Output the [x, y] coordinate of the center of the cell containing the given text.  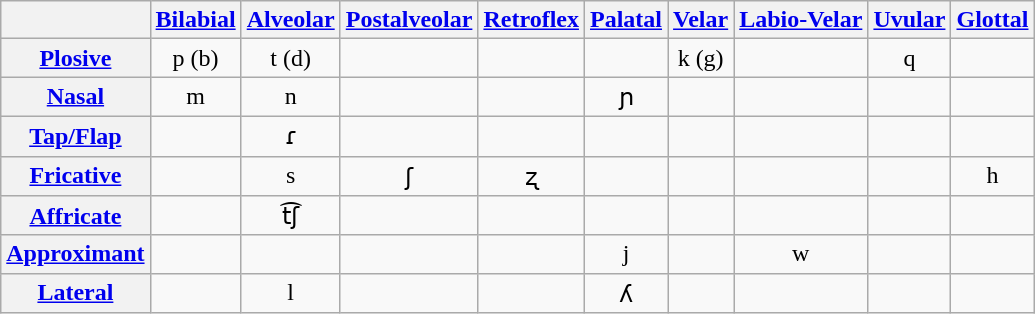
Bilabial [196, 20]
Plosive [76, 58]
Retroflex [532, 20]
w [801, 254]
Fricative [76, 176]
q [910, 58]
p (b) [196, 58]
Velar [701, 20]
Alveolar [290, 20]
Glottal [992, 20]
ʐ [532, 176]
Lateral [76, 293]
n [290, 97]
s [290, 176]
ɾ [290, 136]
Tap/Flap [76, 136]
ɲ [626, 97]
Nasal [76, 97]
t͡ʃ [290, 216]
ʃ [409, 176]
Uvular [910, 20]
ʎ [626, 293]
l [290, 293]
Affricate [76, 216]
h [992, 176]
m [196, 97]
Postalveolar [409, 20]
Palatal [626, 20]
Labio-Velar [801, 20]
j [626, 254]
Approximant [76, 254]
k (g) [701, 58]
t (d) [290, 58]
